Detect which cell encompasses the target text, then output its [x, y] center coordinate. 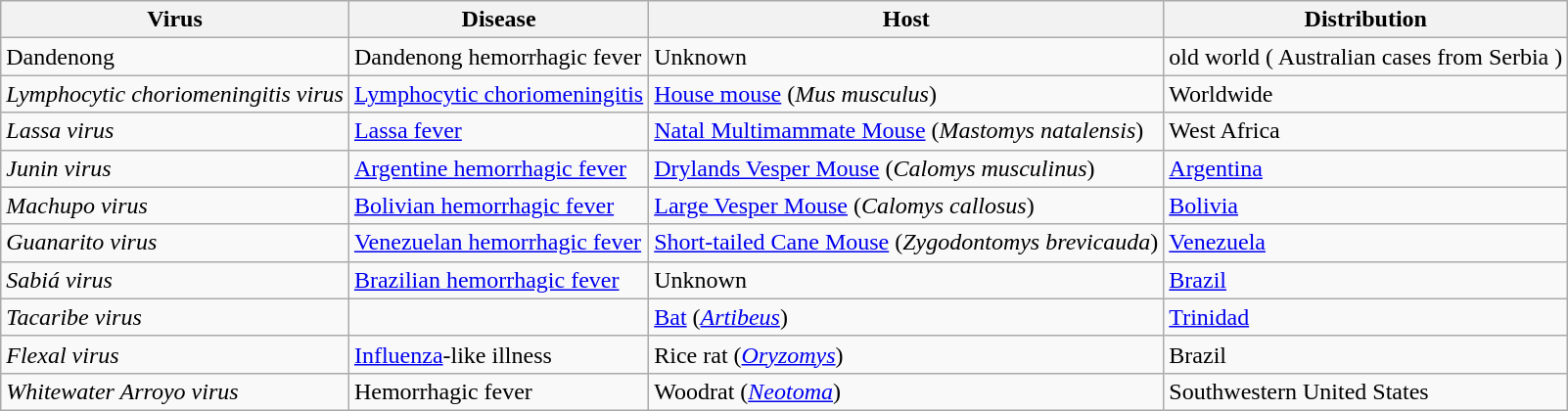
West Africa [1366, 131]
old world ( Australian cases from Serbia ) [1366, 57]
Guanarito virus [175, 243]
Tacaribe virus [175, 317]
Disease [498, 20]
Host [906, 20]
Bolivian hemorrhagic fever [498, 205]
Lassa fever [498, 131]
Bat (Artibeus) [906, 317]
Bolivia [1366, 205]
Venezuelan hemorrhagic fever [498, 243]
Lymphocytic choriomeningitis virus [175, 94]
Virus [175, 20]
Natal Multimammate Mouse (Mastomys natalensis) [906, 131]
Large Vesper Mouse (Calomys callosus) [906, 205]
Lassa virus [175, 131]
Influenza-like illness [498, 354]
Trinidad [1366, 317]
Woodrat (Neotoma) [906, 391]
Drylands Vesper Mouse (Calomys musculinus) [906, 168]
Distribution [1366, 20]
Worldwide [1366, 94]
Rice rat (Oryzomys) [906, 354]
Flexal virus [175, 354]
House mouse (Mus musculus) [906, 94]
Machupo virus [175, 205]
Dandenong hemorrhagic fever [498, 57]
Lymphocytic choriomeningitis [498, 94]
Argentine hemorrhagic fever [498, 168]
Southwestern United States [1366, 391]
Junin virus [175, 168]
Venezuela [1366, 243]
Whitewater Arroyo virus [175, 391]
Sabiá virus [175, 280]
Dandenong [175, 57]
Argentina [1366, 168]
Hemorrhagic fever [498, 391]
Brazilian hemorrhagic fever [498, 280]
Short-tailed Cane Mouse (Zygodontomys brevicauda) [906, 243]
